Extract the [x, y] coordinate from the center of the cell holding the provided text.  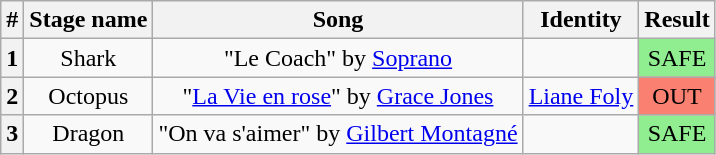
Song [338, 20]
1 [12, 58]
Dragon [88, 134]
Liane Foly [581, 96]
"On va s'aimer" by Gilbert Montagné [338, 134]
# [12, 20]
"Le Coach" by Soprano [338, 58]
Octopus [88, 96]
3 [12, 134]
Stage name [88, 20]
"La Vie en rose" by Grace Jones [338, 96]
Identity [581, 20]
Result [677, 20]
OUT [677, 96]
2 [12, 96]
Shark [88, 58]
